Search for the cell housing the specified text and yield its [x, y] center coordinate. 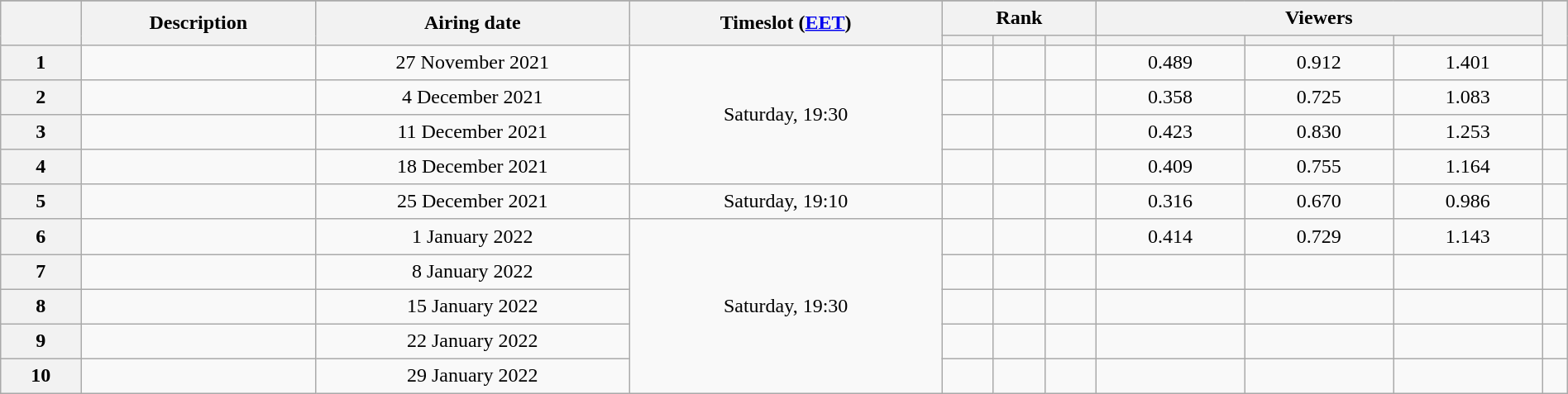
25 December 2021 [473, 202]
Rank [1019, 18]
1.143 [1468, 236]
0.409 [1170, 167]
9 [41, 341]
1.401 [1468, 62]
1.083 [1468, 97]
0.489 [1170, 62]
11 December 2021 [473, 132]
0.830 [1319, 132]
0.670 [1319, 202]
0.423 [1170, 132]
18 December 2021 [473, 167]
4 [41, 167]
Airing date [473, 23]
2 [41, 97]
4 December 2021 [473, 97]
0.725 [1319, 97]
1.253 [1468, 132]
Description [198, 23]
0.414 [1170, 236]
0.986 [1468, 202]
7 [41, 272]
6 [41, 236]
0.755 [1319, 167]
15 January 2022 [473, 306]
3 [41, 132]
Viewers [1319, 18]
22 January 2022 [473, 341]
1 [41, 62]
0.316 [1170, 202]
Saturday, 19:10 [786, 202]
27 November 2021 [473, 62]
1 January 2022 [473, 236]
29 January 2022 [473, 376]
0.729 [1319, 236]
8 [41, 306]
8 January 2022 [473, 272]
0.358 [1170, 97]
0.912 [1319, 62]
10 [41, 376]
Timeslot (EET) [786, 23]
1.164 [1468, 167]
5 [41, 202]
